Extract the [x, y] coordinate from the center of the cell holding the provided text.  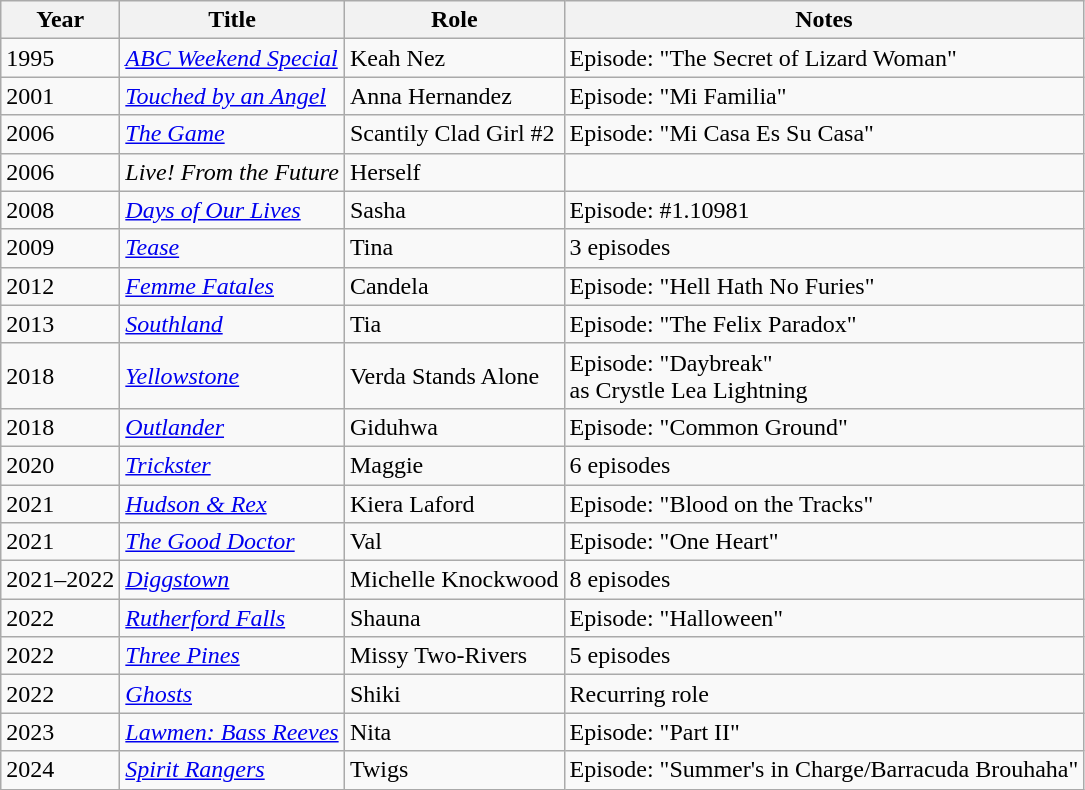
8 episodes [824, 580]
Giduhwa [454, 427]
Episode: "Mi Casa Es Su Casa" [824, 134]
Trickster [232, 465]
Tina [454, 248]
Episode: "Mi Familia" [824, 96]
Twigs [454, 770]
Nita [454, 732]
Episode: "The Secret of Lizard Woman" [824, 58]
Episode: "Blood on the Tracks" [824, 503]
ABC Weekend Special [232, 58]
Notes [824, 20]
Scantily Clad Girl #2 [454, 134]
Diggstown [232, 580]
Herself [454, 172]
1995 [60, 58]
5 episodes [824, 656]
Missy Two-Rivers [454, 656]
Three Pines [232, 656]
Yellowstone [232, 376]
Verda Stands Alone [454, 376]
The Game [232, 134]
6 episodes [824, 465]
Sasha [454, 210]
Rutherford Falls [232, 618]
Episode: "Common Ground" [824, 427]
2008 [60, 210]
Kiera Laford [454, 503]
2013 [60, 324]
Episode: "Daybreak"as Crystle Lea Lightning [824, 376]
2020 [60, 465]
Hudson & Rex [232, 503]
Keah Nez [454, 58]
Year [60, 20]
Southland [232, 324]
Michelle Knockwood [454, 580]
Recurring role [824, 694]
Live! From the Future [232, 172]
Tia [454, 324]
3 episodes [824, 248]
Maggie [454, 465]
Episode: "Hell Hath No Furies" [824, 286]
Spirit Rangers [232, 770]
Candela [454, 286]
Shauna [454, 618]
Episode: #1.10981 [824, 210]
Shiki [454, 694]
Role [454, 20]
2009 [60, 248]
Lawmen: Bass Reeves [232, 732]
Episode: "Part II" [824, 732]
Touched by an Angel [232, 96]
Anna Hernandez [454, 96]
Ghosts [232, 694]
Episode: "One Heart" [824, 542]
2023 [60, 732]
2021–2022 [60, 580]
2024 [60, 770]
Val [454, 542]
2012 [60, 286]
Outlander [232, 427]
Episode: "Halloween" [824, 618]
Femme Fatales [232, 286]
Title [232, 20]
Tease [232, 248]
Episode: "Summer's in Charge/Barracuda Brouhaha" [824, 770]
Days of Our Lives [232, 210]
The Good Doctor [232, 542]
Episode: "The Felix Paradox" [824, 324]
2001 [60, 96]
